Determine the [X, Y] coordinate at the center of the cell enclosing the given text.  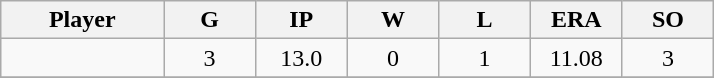
IP [301, 20]
11.08 [576, 58]
0 [393, 58]
ERA [576, 20]
Player [82, 20]
13.0 [301, 58]
G [210, 20]
1 [485, 58]
W [393, 20]
L [485, 20]
SO [668, 20]
